Search for the cell housing the specified text and yield its (x, y) center coordinate. 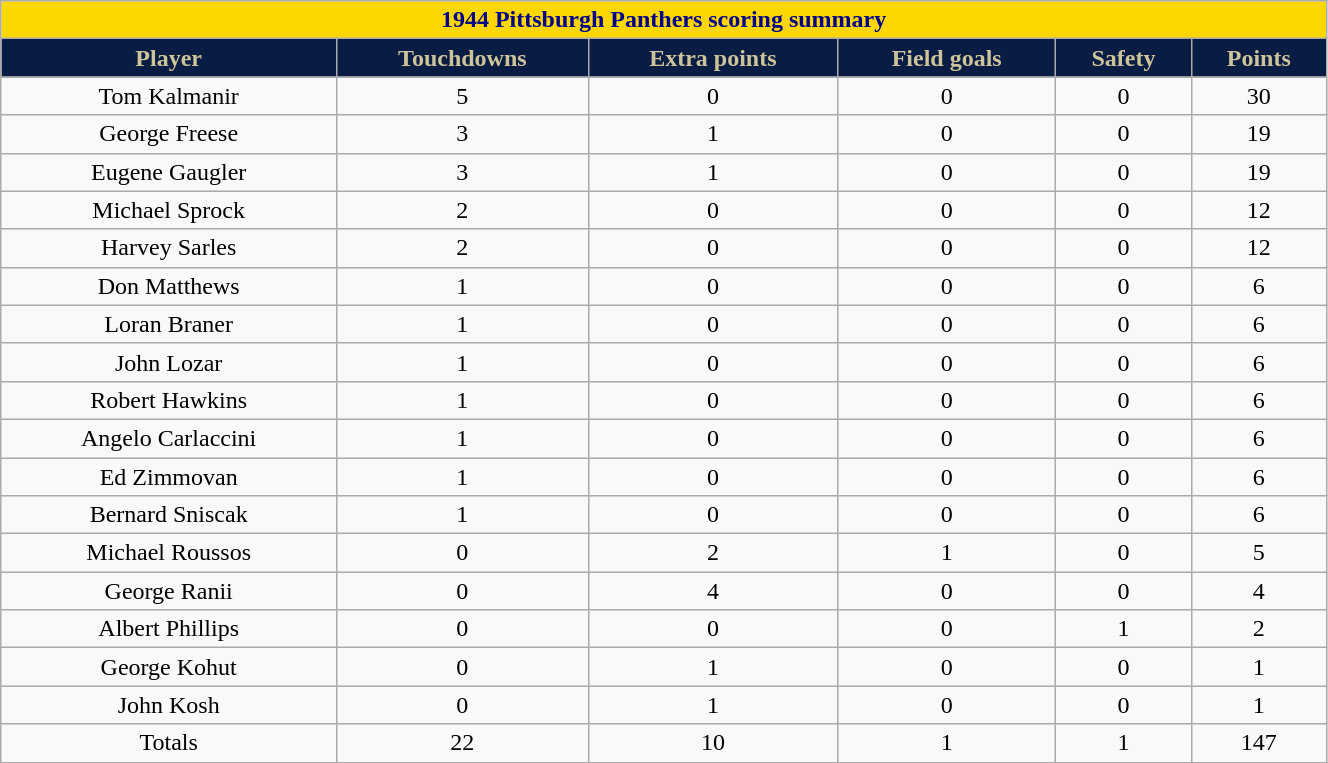
Points (1258, 58)
Tom Kalmanir (169, 96)
John Lozar (169, 362)
Loran Braner (169, 324)
147 (1258, 743)
Extra points (712, 58)
Player (169, 58)
Michael Sprock (169, 210)
Field goals (947, 58)
Robert Hawkins (169, 400)
Don Matthews (169, 286)
Ed Zimmovan (169, 477)
George Kohut (169, 667)
George Freese (169, 134)
Angelo Carlaccini (169, 438)
10 (712, 743)
Bernard Sniscak (169, 515)
Touchdowns (463, 58)
George Ranii (169, 591)
Totals (169, 743)
Safety (1124, 58)
Harvey Sarles (169, 248)
Michael Roussos (169, 553)
30 (1258, 96)
Eugene Gaugler (169, 172)
22 (463, 743)
John Kosh (169, 705)
1944 Pittsburgh Panthers scoring summary (664, 20)
Albert Phillips (169, 629)
